For the text-containing cell, return its midpoint in [X, Y] coordinate format. 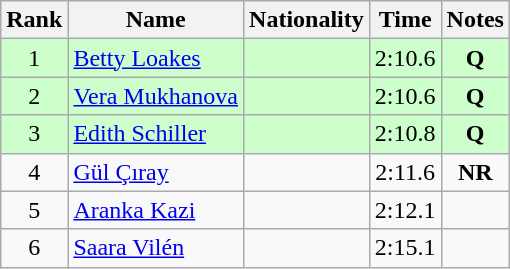
2:15.1 [405, 248]
2 [34, 96]
Aranka Kazi [156, 210]
3 [34, 134]
2:10.8 [405, 134]
2:11.6 [405, 172]
Edith Schiller [156, 134]
5 [34, 210]
Gül Çıray [156, 172]
Notes [475, 20]
Nationality [307, 20]
4 [34, 172]
NR [475, 172]
Name [156, 20]
2:12.1 [405, 210]
Rank [34, 20]
Vera Mukhanova [156, 96]
1 [34, 58]
Saara Vilén [156, 248]
Time [405, 20]
Betty Loakes [156, 58]
6 [34, 248]
